Capture the cell that displays the provided text and extract its (x, y) central coordinate. 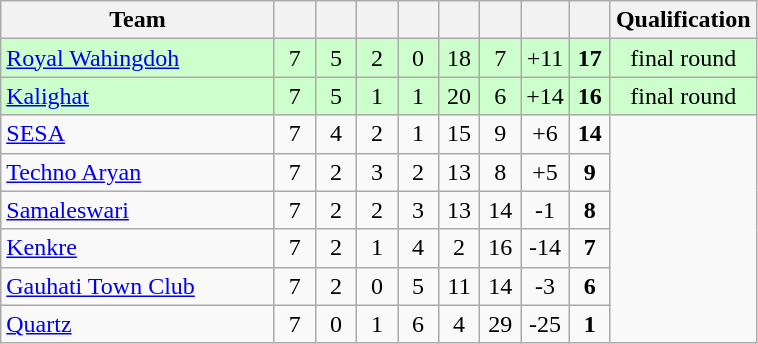
29 (500, 324)
17 (590, 58)
SESA (138, 134)
Royal Wahingdoh (138, 58)
-1 (546, 210)
-25 (546, 324)
+14 (546, 96)
Gauhati Town Club (138, 286)
+6 (546, 134)
Kenkre (138, 248)
20 (460, 96)
+11 (546, 58)
Team (138, 20)
18 (460, 58)
15 (460, 134)
-3 (546, 286)
+5 (546, 172)
Qualification (683, 20)
Quartz (138, 324)
Techno Aryan (138, 172)
11 (460, 286)
Samaleswari (138, 210)
-14 (546, 248)
Kalighat (138, 96)
